Locate the cell with the specified text and output its [X, Y] center coordinate. 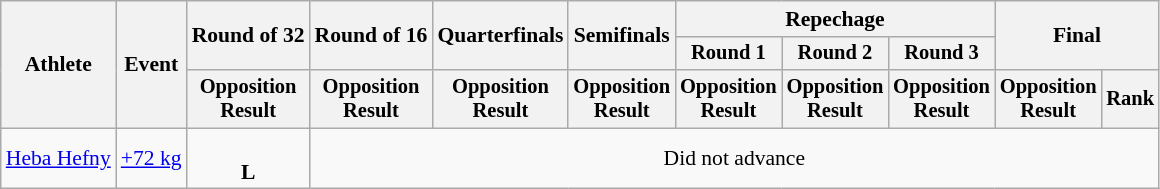
Repechage [835, 19]
Rank [1130, 99]
L [248, 158]
Round 1 [728, 54]
Round of 16 [372, 36]
Athlete [58, 64]
Did not advance [734, 158]
Event [152, 64]
Semifinals [622, 36]
Quarterfinals [500, 36]
Final [1077, 36]
Round 3 [942, 54]
+72 kg [152, 158]
Round of 32 [248, 36]
Heba Hefny [58, 158]
Round 2 [836, 54]
